Pinpoint the cell where the given text exists, returning its [X, Y] midpoint coordinate. 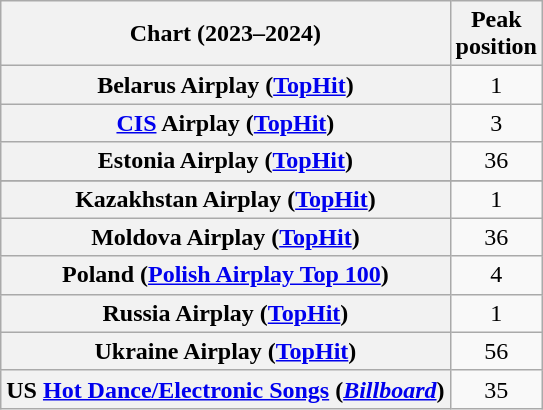
Ukraine Airplay (TopHit) [226, 351]
Poland (Polish Airplay Top 100) [226, 275]
Kazakhstan Airplay (TopHit) [226, 199]
4 [496, 275]
Estonia Airplay (TopHit) [226, 161]
Chart (2023–2024) [226, 34]
Peakposition [496, 34]
Belarus Airplay (TopHit) [226, 85]
35 [496, 389]
56 [496, 351]
Russia Airplay (TopHit) [226, 313]
US Hot Dance/Electronic Songs (Billboard) [226, 389]
3 [496, 123]
CIS Airplay (TopHit) [226, 123]
Moldova Airplay (TopHit) [226, 237]
